Scan for the cell matching the given text and deliver its (X, Y) coordinate at center. 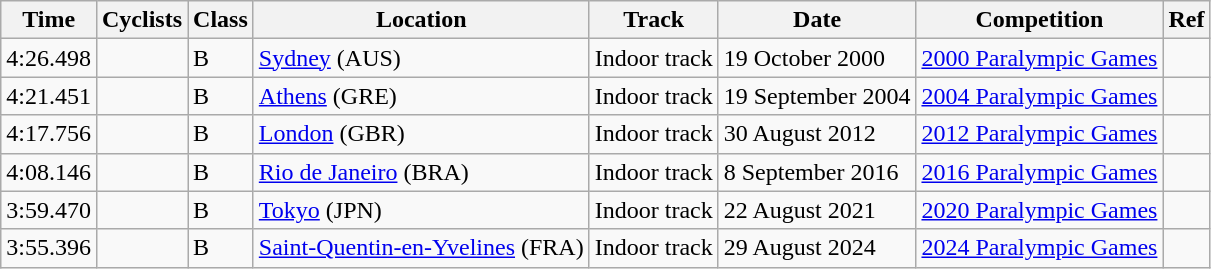
Class (221, 20)
3:55.396 (49, 248)
3:59.470 (49, 210)
Cyclists (142, 20)
30 August 2012 (817, 134)
2004 Paralympic Games (1040, 96)
2012 Paralympic Games (1040, 134)
4:26.498 (49, 58)
29 August 2024 (817, 248)
Track (654, 20)
Tokyo (JPN) (421, 210)
Competition (1040, 20)
London (GBR) (421, 134)
Sydney (AUS) (421, 58)
Saint-Quentin-en-Yvelines (FRA) (421, 248)
19 September 2004 (817, 96)
Location (421, 20)
19 October 2000 (817, 58)
Date (817, 20)
4:21.451 (49, 96)
8 September 2016 (817, 172)
4:08.146 (49, 172)
Time (49, 20)
Ref (1186, 20)
22 August 2021 (817, 210)
4:17.756 (49, 134)
2024 Paralympic Games (1040, 248)
2020 Paralympic Games (1040, 210)
2016 Paralympic Games (1040, 172)
Athens (GRE) (421, 96)
Rio de Janeiro (BRA) (421, 172)
2000 Paralympic Games (1040, 58)
